Output the [X, Y] coordinate of the center of the cell containing the given text.  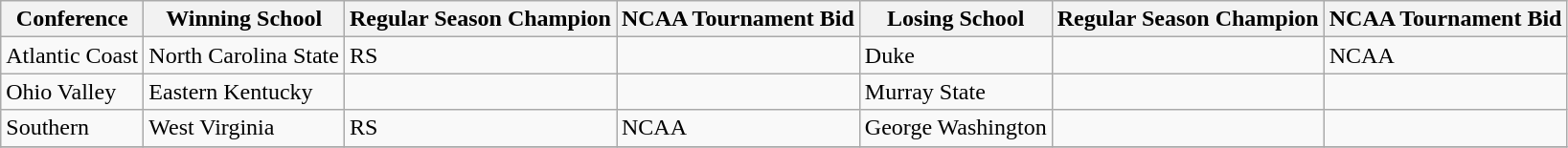
Winning School [244, 19]
Losing School [956, 19]
West Virginia [244, 128]
Duke [956, 55]
North Carolina State [244, 55]
Ohio Valley [73, 92]
Murray State [956, 92]
Conference [73, 19]
Southern [73, 128]
Atlantic Coast [73, 55]
Eastern Kentucky [244, 92]
George Washington [956, 128]
